Identify which cell holds the provided text, then report its (x, y) central coordinate. 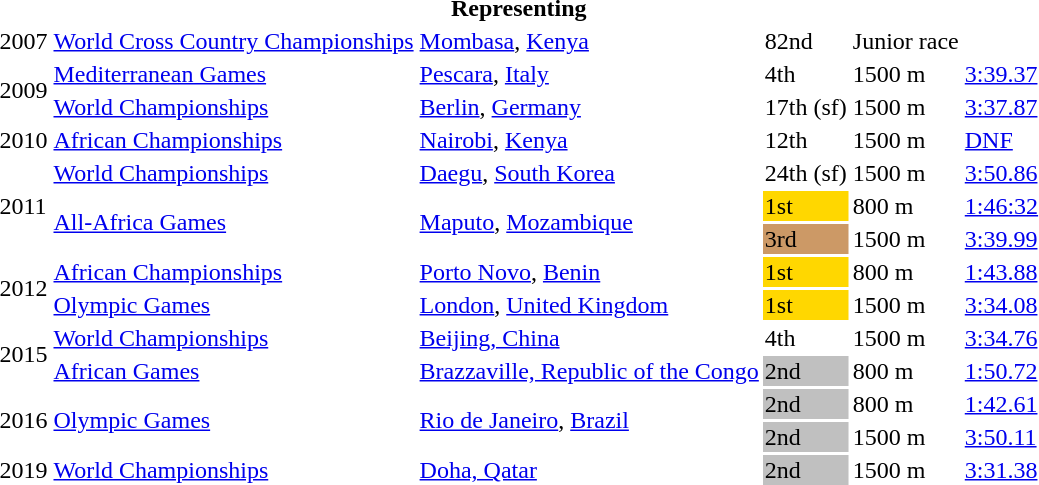
World Cross Country Championships (234, 41)
Junior race (906, 41)
24th (sf) (806, 173)
17th (sf) (806, 107)
Mombasa, Kenya (589, 41)
Rio de Janeiro, Brazil (589, 420)
Pescara, Italy (589, 74)
All-Africa Games (234, 222)
3:34.76 (1001, 338)
Beijing, China (589, 338)
Nairobi, Kenya (589, 140)
London, United Kingdom (589, 305)
3:39.37 (1001, 74)
3:50.86 (1001, 173)
African Games (234, 371)
Daegu, South Korea (589, 173)
3:39.99 (1001, 239)
12th (806, 140)
3:31.38 (1001, 470)
1:42.61 (1001, 404)
Maputo, Mozambique (589, 222)
3:37.87 (1001, 107)
Doha, Qatar (589, 470)
Brazzaville, Republic of the Congo (589, 371)
Porto Novo, Benin (589, 272)
1:46:32 (1001, 206)
Berlin, Germany (589, 107)
82nd (806, 41)
3rd (806, 239)
Mediterranean Games (234, 74)
1:50.72 (1001, 371)
3:34.08 (1001, 305)
1:43.88 (1001, 272)
DNF (1001, 140)
3:50.11 (1001, 437)
